From the cell containing the given text, extract its center point as [x, y] coordinate. 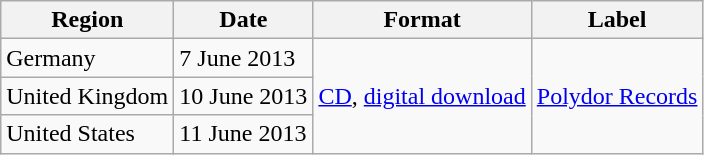
Region [88, 20]
Label [617, 20]
Format [422, 20]
7 June 2013 [244, 58]
CD, digital download [422, 96]
United Kingdom [88, 96]
United States [88, 134]
10 June 2013 [244, 96]
Germany [88, 58]
11 June 2013 [244, 134]
Date [244, 20]
Polydor Records [617, 96]
